Locate the cell with the specified text and output its (X, Y) center coordinate. 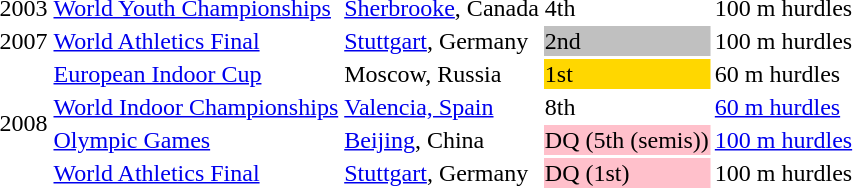
Moscow, Russia (442, 74)
1st (626, 74)
DQ (1st) (626, 173)
8th (626, 107)
Valencia, Spain (442, 107)
DQ (5th (semis)) (626, 140)
European Indoor Cup (196, 74)
Olympic Games (196, 140)
2nd (626, 41)
World Indoor Championships (196, 107)
Beijing, China (442, 140)
